Search for the cell housing the specified text and yield its (X, Y) center coordinate. 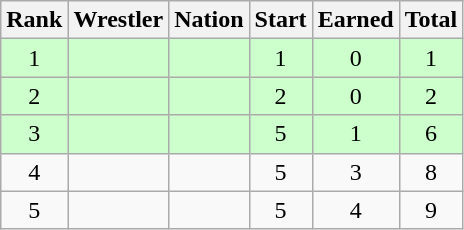
Wrestler (118, 20)
9 (431, 210)
Earned (356, 20)
Nation (209, 20)
Start (280, 20)
Rank (34, 20)
6 (431, 134)
Total (431, 20)
8 (431, 172)
